Determine the (x, y) coordinate at the center of the cell enclosing the given text.  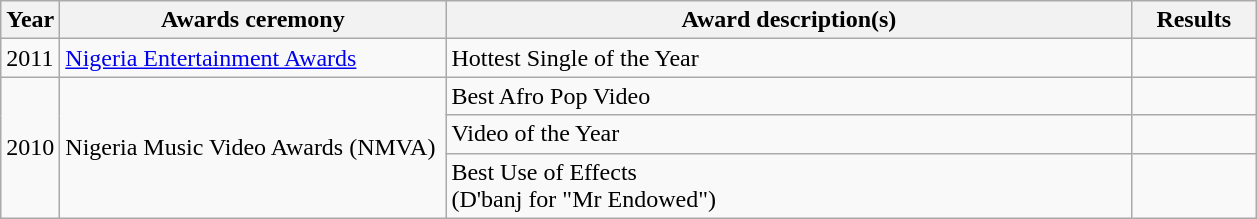
Best Use of Effects (D'banj for "Mr Endowed") (789, 186)
2011 (30, 58)
Nigeria Entertainment Awards (253, 58)
Year (30, 20)
Results (1194, 20)
Award description(s) (789, 20)
Awards ceremony (253, 20)
Hottest Single of the Year (789, 58)
2010 (30, 148)
Nigeria Music Video Awards (NMVA) (253, 148)
Video of the Year (789, 134)
Best Afro Pop Video (789, 96)
